Return the [X, Y] coordinate for the center point of the cell that contains the specified text.  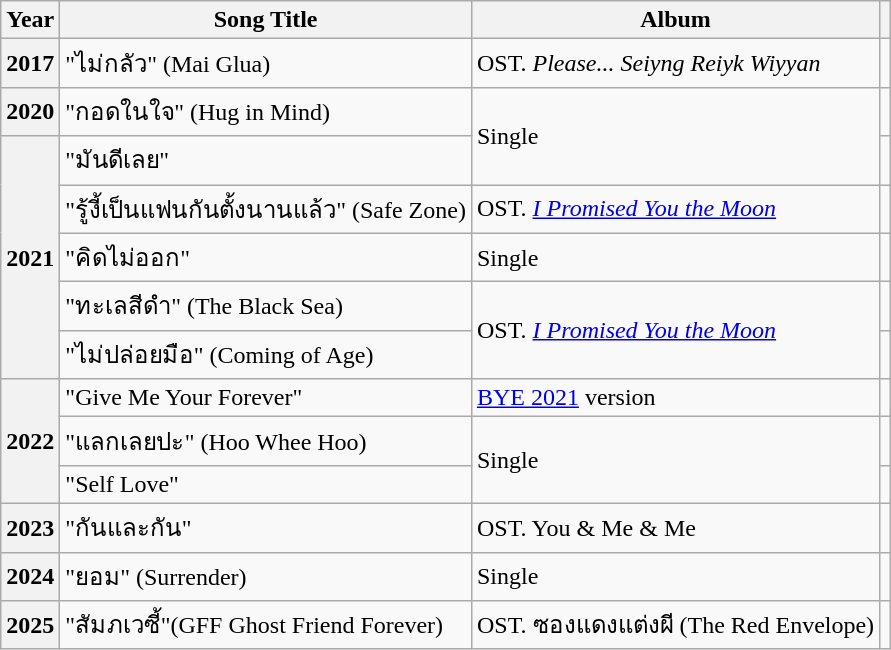
2021 [30, 258]
OST. Please... Seiyng Reiyk Wiyyan [675, 64]
2023 [30, 528]
OST. You & Me & Me [675, 528]
"Self Love" [266, 484]
"ไม่ปล่อยมือ" (Coming of Age) [266, 354]
"กันและกัน" [266, 528]
Song Title [266, 20]
"กอดในใจ" (Hug in Mind) [266, 112]
"รู้งี้เป็นแฟนกันตั้งนานแล้ว" (Safe Zone) [266, 208]
2025 [30, 626]
2024 [30, 576]
2022 [30, 442]
"ทะเลสีดำ" (The Black Sea) [266, 306]
2017 [30, 64]
"สัมภเวซี้"(GFF Ghost Friend Forever) [266, 626]
"ยอม" (Surrender) [266, 576]
OST. ซองแดงแต่งผี (The Red Envelope) [675, 626]
"ไม่กลัว" (Mai Glua) [266, 64]
"Give Me Your Forever" [266, 398]
2020 [30, 112]
BYE 2021 version [675, 398]
Year [30, 20]
Album [675, 20]
"แลกเลยปะ" (Hoo Whee Hoo) [266, 442]
"มันดีเลย" [266, 160]
"คิดไม่ออก" [266, 258]
